Provide the [X, Y] coordinate of the cell's center where the given text is located.  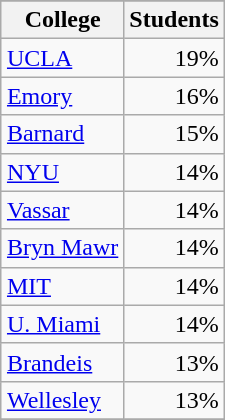
Bryn Mawr [62, 248]
Emory [62, 96]
15% [174, 134]
Vassar [62, 210]
Students [174, 20]
UCLA [62, 58]
College [62, 20]
U. Miami [62, 324]
Barnard [62, 134]
NYU [62, 172]
Wellesley [62, 400]
19% [174, 58]
16% [174, 96]
Brandeis [62, 362]
MIT [62, 286]
